Determine the (x, y) coordinate at the center of the cell enclosing the given text.  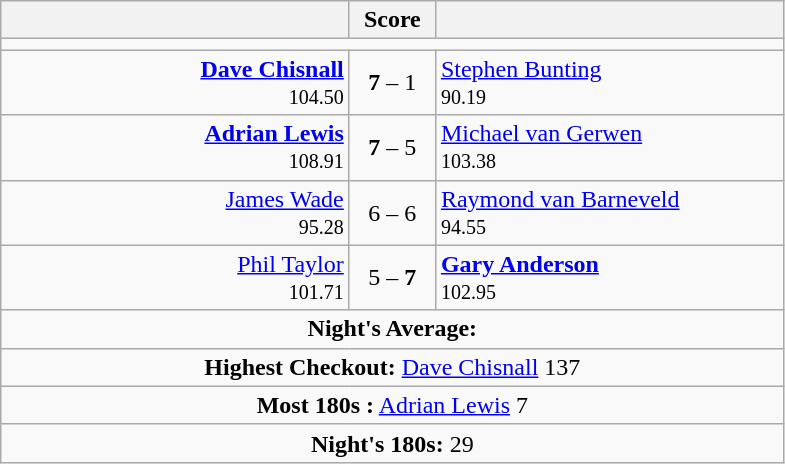
Phil Taylor 101.71 (176, 278)
Highest Checkout: Dave Chisnall 137 (392, 367)
7 – 1 (392, 82)
6 – 6 (392, 212)
Dave Chisnall 104.50 (176, 82)
Most 180s : Adrian Lewis 7 (392, 405)
Michael van Gerwen 103.38 (610, 148)
Gary Anderson 102.95 (610, 278)
Raymond van Barneveld 94.55 (610, 212)
5 – 7 (392, 278)
Adrian Lewis 108.91 (176, 148)
James Wade 95.28 (176, 212)
Stephen Bunting 90.19 (610, 82)
Score (392, 20)
7 – 5 (392, 148)
Night's Average: (392, 329)
Night's 180s: 29 (392, 443)
